Return [x, y] of the center of cell containing provided text 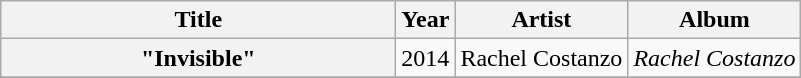
"Invisible" [198, 58]
Title [198, 20]
Album [714, 20]
Year [426, 20]
2014 [426, 58]
Artist [542, 20]
